Search for the cell housing the specified text and yield its [x, y] center coordinate. 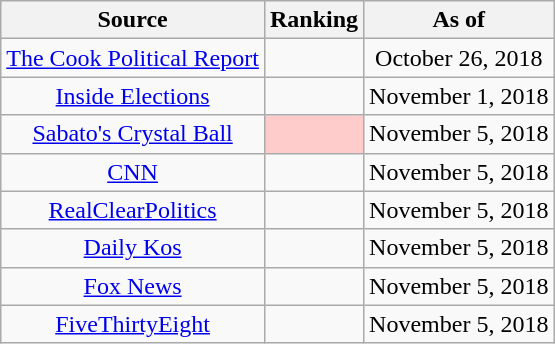
Inside Elections [133, 96]
November 1, 2018 [459, 96]
Fox News [133, 286]
Source [133, 20]
The Cook Political Report [133, 58]
Ranking [314, 20]
RealClearPolitics [133, 210]
Sabato's Crystal Ball [133, 134]
FiveThirtyEight [133, 324]
October 26, 2018 [459, 58]
CNN [133, 172]
As of [459, 20]
Daily Kos [133, 248]
